Find where the given text appears and provide that cell's center as [x, y] coordinate. 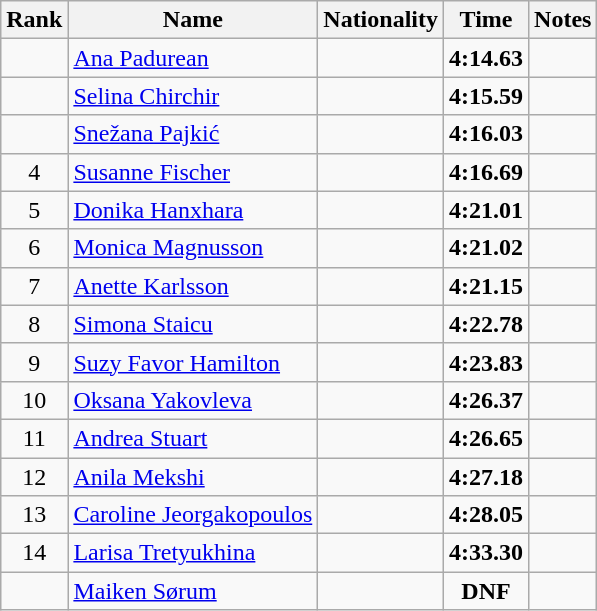
4:33.30 [486, 553]
Ana Padurean [193, 58]
Anette Karlsson [193, 286]
11 [34, 438]
Maiken Sørum [193, 591]
4:23.83 [486, 362]
Andrea Stuart [193, 438]
4:15.59 [486, 96]
4:21.02 [486, 248]
4 [34, 172]
12 [34, 477]
4:21.15 [486, 286]
Name [193, 20]
7 [34, 286]
9 [34, 362]
Larisa Tretyukhina [193, 553]
4:14.63 [486, 58]
Simona Staicu [193, 324]
Anila Mekshi [193, 477]
Susanne Fischer [193, 172]
14 [34, 553]
4:16.03 [486, 134]
10 [34, 400]
5 [34, 210]
4:28.05 [486, 515]
Monica Magnusson [193, 248]
4:26.37 [486, 400]
Snežana Pajkić [193, 134]
Rank [34, 20]
DNF [486, 591]
4:21.01 [486, 210]
Oksana Yakovleva [193, 400]
Selina Chirchir [193, 96]
4:22.78 [486, 324]
8 [34, 324]
4:16.69 [486, 172]
Nationality [381, 20]
Time [486, 20]
4:27.18 [486, 477]
Suzy Favor Hamilton [193, 362]
6 [34, 248]
13 [34, 515]
Donika Hanxhara [193, 210]
Notes [563, 20]
4:26.65 [486, 438]
Caroline Jeorgakopoulos [193, 515]
